Capture the cell that displays the provided text and extract its [x, y] central coordinate. 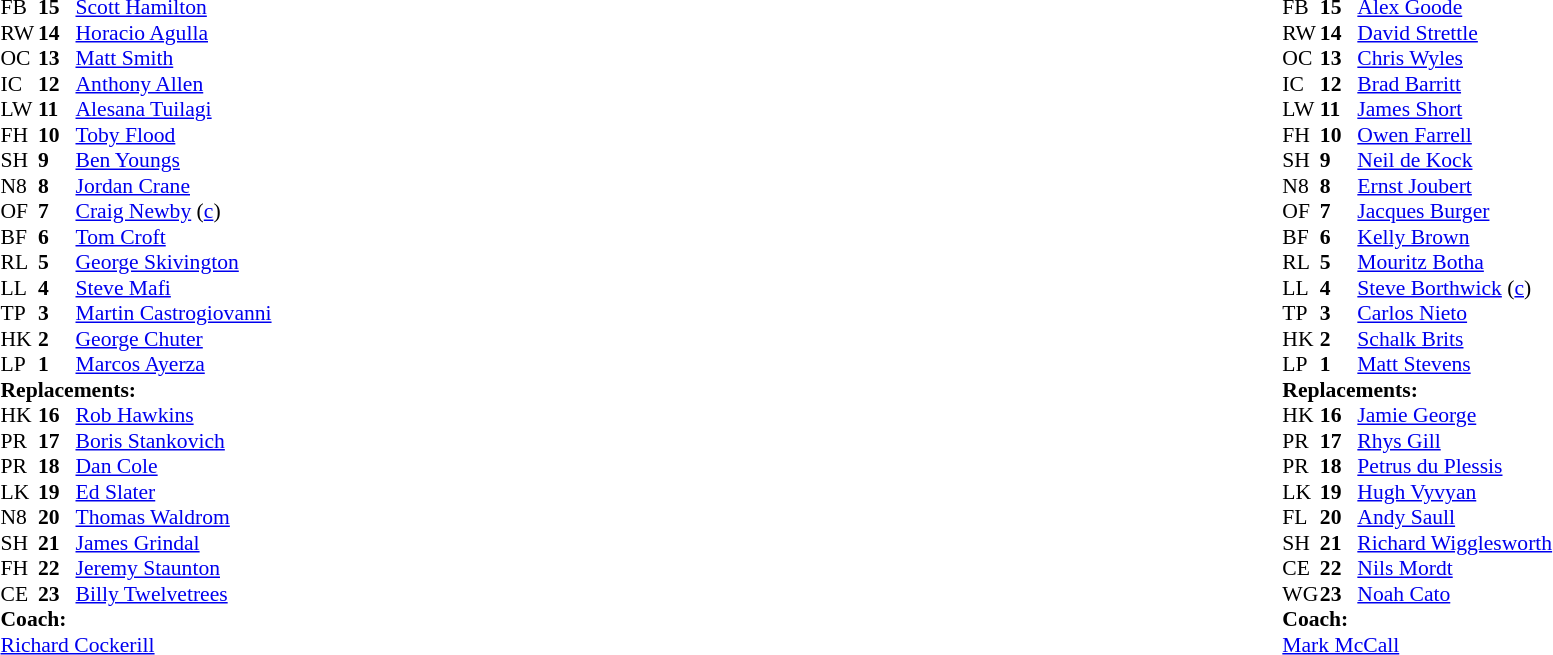
George Chuter [174, 339]
Jamie George [1454, 415]
David Strettle [1454, 33]
Rhys Gill [1454, 441]
Chris Wyles [1454, 59]
Rob Hawkins [174, 415]
Tom Croft [174, 237]
Steve Borthwick (c) [1454, 288]
Schalk Brits [1454, 339]
Nils Mordt [1454, 569]
Jordan Crane [174, 186]
Hugh Vyvyan [1454, 492]
Craig Newby (c) [174, 211]
Brad Barritt [1454, 84]
Richard Wigglesworth [1454, 543]
Ernst Joubert [1454, 186]
Ed Slater [174, 492]
Petrus du Plessis [1454, 467]
Thomas Waldrom [174, 517]
Steve Mafi [174, 288]
Noah Cato [1454, 594]
Horacio Agulla [174, 33]
Martin Castrogiovanni [174, 313]
Alesana Tuilagi [174, 109]
George Skivington [174, 263]
Billy Twelvetrees [174, 594]
Toby Flood [174, 135]
Matt Smith [174, 59]
Boris Stankovich [174, 441]
Owen Farrell [1454, 135]
Marcos Ayerza [174, 365]
Anthony Allen [174, 84]
Mouritz Botha [1454, 263]
Jacques Burger [1454, 211]
Dan Cole [174, 467]
Neil de Kock [1454, 161]
WG [1301, 594]
Jeremy Staunton [174, 569]
FL [1301, 517]
Ben Youngs [174, 161]
James Short [1454, 109]
James Grindal [174, 543]
Andy Saull [1454, 517]
Carlos Nieto [1454, 313]
Matt Stevens [1454, 365]
Kelly Brown [1454, 237]
